Provide the (x, y) coordinate of the cell's center where the given text is located.  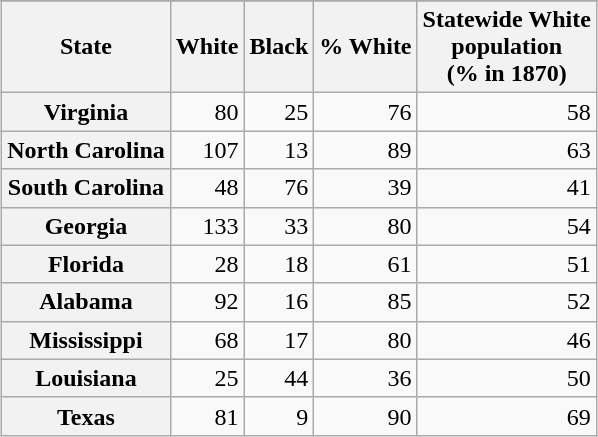
White (207, 47)
33 (279, 226)
39 (366, 188)
89 (366, 150)
61 (366, 264)
Louisiana (86, 378)
State (86, 47)
Georgia (86, 226)
16 (279, 302)
133 (207, 226)
90 (366, 416)
9 (279, 416)
Mississippi (86, 340)
18 (279, 264)
48 (207, 188)
Alabama (86, 302)
36 (366, 378)
58 (506, 112)
54 (506, 226)
South Carolina (86, 188)
50 (506, 378)
63 (506, 150)
68 (207, 340)
41 (506, 188)
Virginia (86, 112)
Black (279, 47)
Florida (86, 264)
85 (366, 302)
44 (279, 378)
51 (506, 264)
46 (506, 340)
69 (506, 416)
28 (207, 264)
13 (279, 150)
Statewide Whitepopulation(% in 1870) (506, 47)
107 (207, 150)
North Carolina (86, 150)
52 (506, 302)
17 (279, 340)
92 (207, 302)
% White (366, 47)
Texas (86, 416)
81 (207, 416)
